From the cell containing the given text, extract its center point as [X, Y] coordinate. 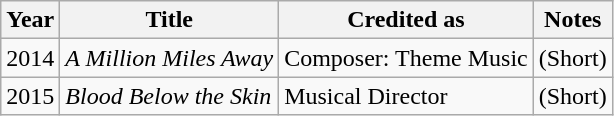
Notes [572, 20]
Blood Below the Skin [170, 96]
2014 [30, 58]
2015 [30, 96]
Composer: Theme Music [406, 58]
A Million Miles Away [170, 58]
Credited as [406, 20]
Year [30, 20]
Musical Director [406, 96]
Title [170, 20]
